Return the [X, Y] coordinate for the center point of the cell that contains the specified text.  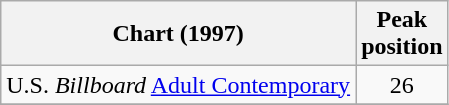
U.S. Billboard Adult Contemporary [178, 85]
Chart (1997) [178, 34]
Peakposition [402, 34]
26 [402, 85]
